Output the [X, Y] coordinate of the center of the cell containing the given text.  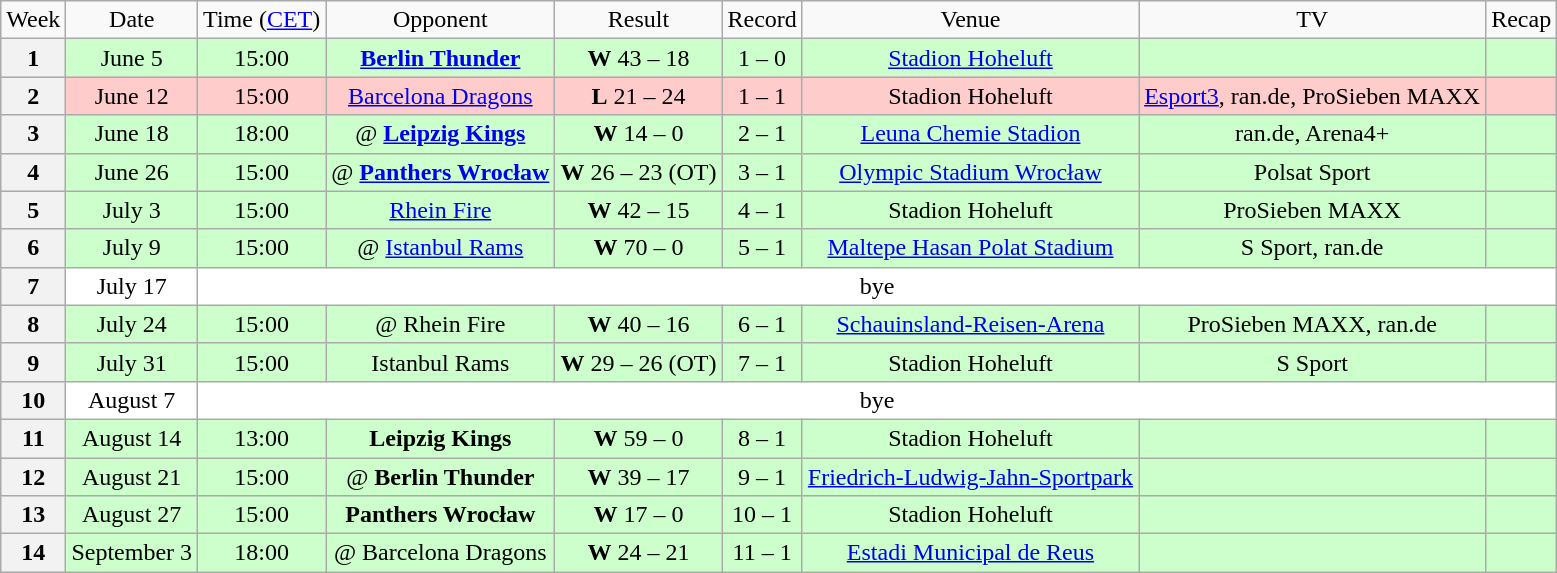
S Sport, ran.de [1312, 248]
3 – 1 [762, 172]
Barcelona Dragons [440, 96]
Schauinsland-Reisen-Arena [970, 324]
August 21 [132, 477]
Venue [970, 20]
August 14 [132, 438]
11 – 1 [762, 553]
8 – 1 [762, 438]
July 9 [132, 248]
ProSieben MAXX [1312, 210]
8 [34, 324]
Panthers Wrocław [440, 515]
@ Panthers Wrocław [440, 172]
7 [34, 286]
2 [34, 96]
1 [34, 58]
Istanbul Rams [440, 362]
L 21 – 24 [638, 96]
July 24 [132, 324]
September 3 [132, 553]
9 [34, 362]
Leuna Chemie Stadion [970, 134]
10 – 1 [762, 515]
August 7 [132, 400]
W 40 – 16 [638, 324]
June 5 [132, 58]
Maltepe Hasan Polat Stadium [970, 248]
W 26 – 23 (OT) [638, 172]
2 – 1 [762, 134]
Berlin Thunder [440, 58]
June 26 [132, 172]
W 29 – 26 (OT) [638, 362]
W 14 – 0 [638, 134]
Week [34, 20]
Polsat Sport [1312, 172]
W 70 – 0 [638, 248]
Olympic Stadium Wrocław [970, 172]
W 24 – 21 [638, 553]
W 39 – 17 [638, 477]
July 17 [132, 286]
12 [34, 477]
Estadi Municipal de Reus [970, 553]
9 – 1 [762, 477]
W 59 – 0 [638, 438]
July 31 [132, 362]
Record [762, 20]
6 – 1 [762, 324]
5 – 1 [762, 248]
1 – 0 [762, 58]
11 [34, 438]
@ Rhein Fire [440, 324]
TV [1312, 20]
June 18 [132, 134]
Time (CET) [262, 20]
5 [34, 210]
W 43 – 18 [638, 58]
Rhein Fire [440, 210]
W 17 – 0 [638, 515]
7 – 1 [762, 362]
4 – 1 [762, 210]
Date [132, 20]
6 [34, 248]
ProSieben MAXX, ran.de [1312, 324]
July 3 [132, 210]
Friedrich-Ludwig-Jahn-Sportpark [970, 477]
@ Leipzig Kings [440, 134]
Leipzig Kings [440, 438]
Result [638, 20]
Opponent [440, 20]
10 [34, 400]
@ Barcelona Dragons [440, 553]
June 12 [132, 96]
August 27 [132, 515]
Recap [1522, 20]
ran.de, Arena4+ [1312, 134]
4 [34, 172]
Esport3, ran.de, ProSieben MAXX [1312, 96]
@ Istanbul Rams [440, 248]
1 – 1 [762, 96]
W 42 – 15 [638, 210]
3 [34, 134]
14 [34, 553]
13:00 [262, 438]
@ Berlin Thunder [440, 477]
13 [34, 515]
S Sport [1312, 362]
